Detect which cell encompasses the target text, then output its [x, y] center coordinate. 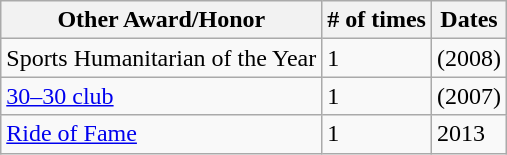
30–30 club [162, 96]
(2008) [468, 58]
Sports Humanitarian of the Year [162, 58]
Other Award/Honor [162, 20]
# of times [377, 20]
2013 [468, 134]
(2007) [468, 96]
Dates [468, 20]
Ride of Fame [162, 134]
